Locate the cell with the specified text and output its (X, Y) center coordinate. 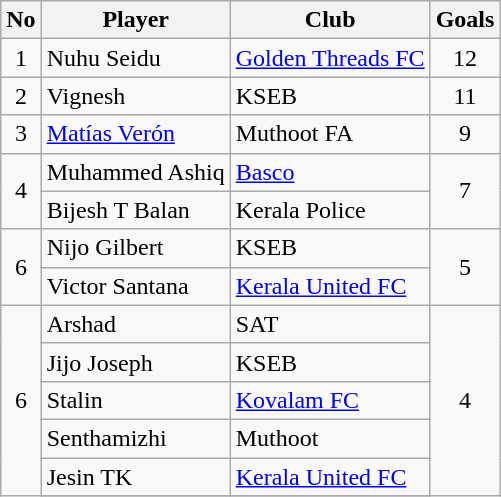
Nuhu Seidu (136, 58)
Kerala Police (330, 210)
Muthoot FA (330, 134)
Goals (465, 20)
SAT (330, 324)
Golden Threads FC (330, 58)
No (21, 20)
Senthamizhi (136, 438)
Club (330, 20)
Arshad (136, 324)
5 (465, 267)
Vignesh (136, 96)
7 (465, 191)
9 (465, 134)
12 (465, 58)
Basco (330, 172)
Muhammed Ashiq (136, 172)
Bijesh T Balan (136, 210)
Muthoot (330, 438)
Jesin TK (136, 477)
1 (21, 58)
Player (136, 20)
Matías Verón (136, 134)
Jijo Joseph (136, 362)
Stalin (136, 400)
Nijo Gilbert (136, 248)
3 (21, 134)
Kovalam FC (330, 400)
Victor Santana (136, 286)
11 (465, 96)
2 (21, 96)
